Return [X, Y] of the center of cell containing provided text 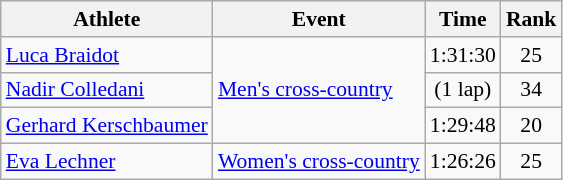
Event [319, 19]
34 [532, 90]
Luca Braidot [107, 55]
1:29:48 [463, 126]
Rank [532, 19]
Men's cross-country [319, 90]
Nadir Colledani [107, 90]
1:31:30 [463, 55]
(1 lap) [463, 90]
Time [463, 19]
Eva Lechner [107, 162]
Women's cross-country [319, 162]
1:26:26 [463, 162]
20 [532, 126]
Athlete [107, 19]
Gerhard Kerschbaumer [107, 126]
